From the cell containing the given text, extract its center point as [X, Y] coordinate. 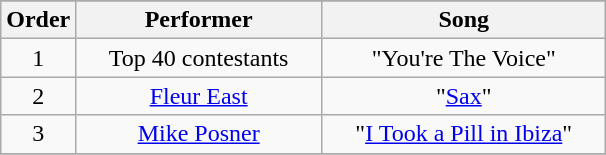
1 [38, 58]
Order [38, 20]
"You're The Voice" [463, 58]
3 [38, 134]
Mike Posner [199, 134]
Top 40 contestants [199, 58]
Performer [199, 20]
"Sax" [463, 96]
Song [463, 20]
"I Took a Pill in Ibiza" [463, 134]
2 [38, 96]
Fleur East [199, 96]
